Pinpoint the cell where the given text exists, returning its (x, y) midpoint coordinate. 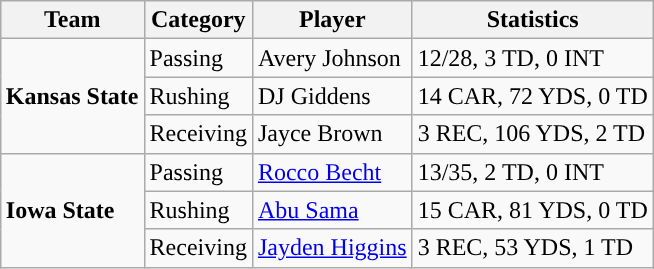
13/35, 2 TD, 0 INT (532, 172)
Kansas State (72, 96)
15 CAR, 81 YDS, 0 TD (532, 210)
Avery Johnson (332, 58)
Jayce Brown (332, 134)
Player (332, 20)
3 REC, 53 YDS, 1 TD (532, 248)
DJ Giddens (332, 96)
14 CAR, 72 YDS, 0 TD (532, 96)
3 REC, 106 YDS, 2 TD (532, 134)
Rocco Becht (332, 172)
Statistics (532, 20)
12/28, 3 TD, 0 INT (532, 58)
Team (72, 20)
Jayden Higgins (332, 248)
Category (198, 20)
Iowa State (72, 210)
Abu Sama (332, 210)
